Capture the cell that displays the provided text and extract its (x, y) central coordinate. 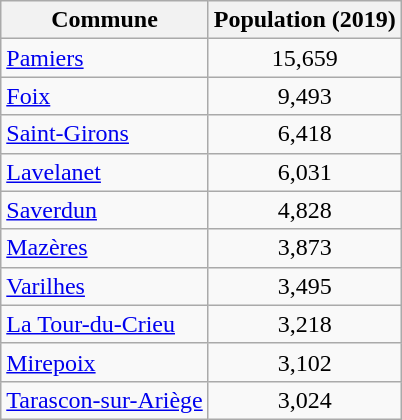
Mazères (104, 248)
Varilhes (104, 286)
3,218 (304, 324)
Commune (104, 20)
Foix (104, 96)
La Tour-du-Crieu (104, 324)
Pamiers (104, 58)
Population (2019) (304, 20)
3,495 (304, 286)
Saint-Girons (104, 134)
Tarascon-sur-Ariège (104, 400)
3,873 (304, 248)
Mirepoix (104, 362)
9,493 (304, 96)
3,024 (304, 400)
Saverdun (104, 210)
4,828 (304, 210)
6,418 (304, 134)
3,102 (304, 362)
6,031 (304, 172)
Lavelanet (104, 172)
15,659 (304, 58)
